Determine the [x, y] coordinate at the center of the cell enclosing the given text.  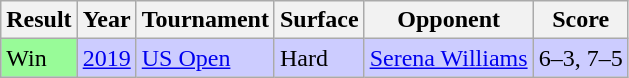
Result [39, 20]
US Open [205, 58]
Surface [319, 20]
Score [580, 20]
Win [39, 58]
2019 [106, 58]
Hard [319, 58]
Tournament [205, 20]
Serena Williams [448, 58]
6–3, 7–5 [580, 58]
Year [106, 20]
Opponent [448, 20]
